Detect which cell encompasses the target text, then output its (x, y) center coordinate. 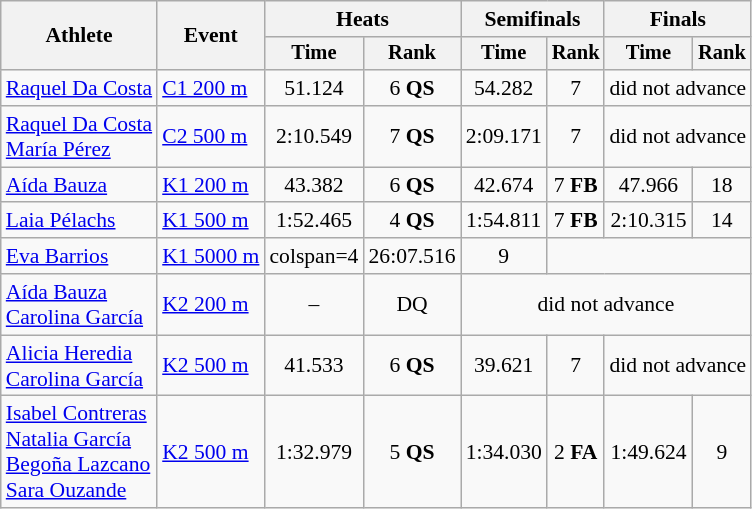
51.124 (314, 88)
K1 200 m (210, 185)
47.966 (648, 185)
2 FA (576, 452)
Athlete (79, 36)
43.382 (314, 185)
colspan=4 (314, 256)
5 QS (412, 452)
1:54.811 (504, 221)
K1 5000 m (210, 256)
2:10.315 (648, 221)
Raquel Da CostaMaría Pérez (79, 136)
26:07.516 (412, 256)
54.282 (504, 88)
Heats (362, 19)
C2 500 m (210, 136)
Aída Bauza (79, 185)
4 QS (412, 221)
Finals (678, 19)
Laia Pélachs (79, 221)
1:52.465 (314, 221)
42.674 (504, 185)
39.621 (504, 366)
DQ (412, 304)
– (314, 304)
14 (722, 221)
41.533 (314, 366)
Isabel ContrerasNatalia GarcíaBegoña LazcanoSara Ouzande (79, 452)
Semifinals (533, 19)
Aída BauzaCarolina García (79, 304)
7 QS (412, 136)
K2 200 m (210, 304)
1:49.624 (648, 452)
1:34.030 (504, 452)
C1 200 m (210, 88)
18 (722, 185)
Alicia HerediaCarolina García (79, 366)
K1 500 m (210, 221)
Eva Barrios (79, 256)
1:32.979 (314, 452)
Raquel Da Costa (79, 88)
2:10.549 (314, 136)
Event (210, 36)
2:09.171 (504, 136)
